Locate the cell with the specified text and output its (x, y) center coordinate. 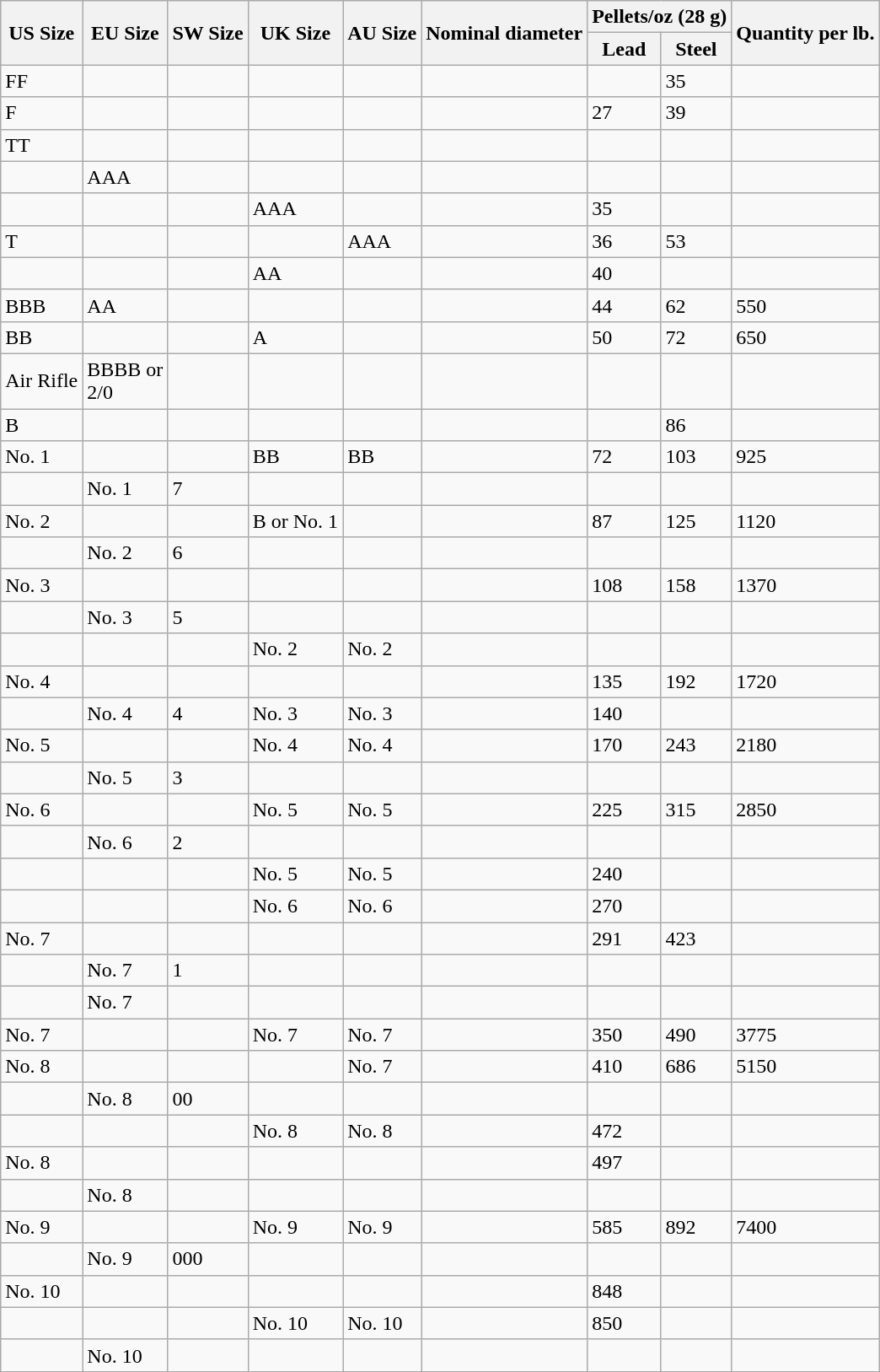
36 (624, 241)
550 (806, 305)
135 (624, 681)
1370 (806, 585)
125 (696, 521)
3775 (806, 1035)
103 (696, 457)
240 (624, 874)
UK Size (295, 33)
291 (624, 939)
40 (624, 273)
EU Size (125, 33)
US Size (42, 33)
1 (207, 971)
53 (696, 241)
T (42, 241)
50 (624, 337)
AU Size (383, 33)
490 (696, 1035)
Air Rifle (42, 381)
86 (696, 424)
4 (207, 713)
Quantity per lb. (806, 33)
158 (696, 585)
243 (696, 745)
140 (624, 713)
315 (696, 810)
Pellets/oz (28 g) (659, 17)
62 (696, 305)
87 (624, 521)
350 (624, 1035)
585 (624, 1227)
6 (207, 553)
SW Size (207, 33)
497 (624, 1163)
686 (696, 1067)
BBB (42, 305)
650 (806, 337)
Lead (624, 49)
892 (696, 1227)
27 (624, 113)
2180 (806, 745)
850 (624, 1323)
A (295, 337)
7 (207, 489)
B or No. 1 (295, 521)
925 (806, 457)
3 (207, 777)
00 (207, 1099)
TT (42, 145)
Nominal diameter (504, 33)
000 (207, 1259)
5 (207, 617)
472 (624, 1131)
Steel (696, 49)
F (42, 113)
44 (624, 305)
410 (624, 1067)
BBBB or2/0 (125, 381)
848 (624, 1291)
7400 (806, 1227)
FF (42, 81)
108 (624, 585)
1720 (806, 681)
1120 (806, 521)
192 (696, 681)
225 (624, 810)
270 (624, 906)
2 (207, 842)
5150 (806, 1067)
2850 (806, 810)
39 (696, 113)
170 (624, 745)
B (42, 424)
423 (696, 939)
